Search for the cell housing the specified text and yield its (X, Y) center coordinate. 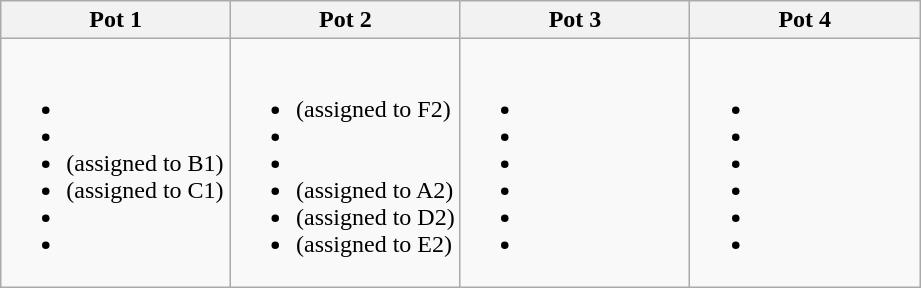
(assigned to F2) (assigned to A2) (assigned to D2) (assigned to E2) (345, 163)
(assigned to B1) (assigned to C1) (116, 163)
Pot 1 (116, 20)
Pot 4 (805, 20)
Pot 3 (575, 20)
Pot 2 (345, 20)
